Locate the cell with the specified text and output its [x, y] center coordinate. 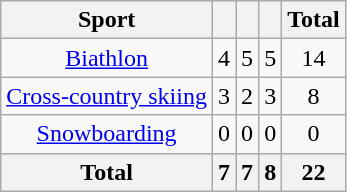
Biathlon [107, 58]
2 [248, 96]
Sport [107, 20]
Cross-country skiing [107, 96]
14 [314, 58]
4 [224, 58]
22 [314, 172]
Snowboarding [107, 134]
